Provide the [x, y] coordinate of the cell's center where the given text is located.  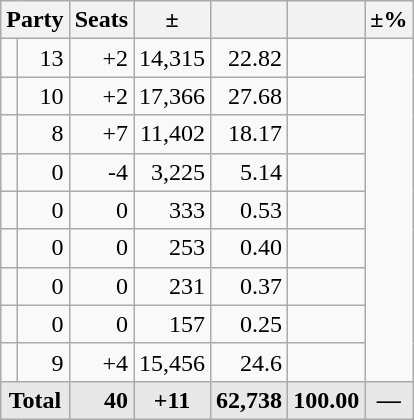
100.00 [326, 400]
253 [172, 248]
Total [35, 400]
0.25 [250, 324]
— [389, 400]
22.82 [250, 58]
+4 [101, 362]
24.6 [250, 362]
+11 [172, 400]
5.14 [250, 172]
0.37 [250, 286]
18.17 [250, 134]
40 [101, 400]
27.68 [250, 96]
14,315 [172, 58]
Party [35, 20]
Seats [101, 20]
17,366 [172, 96]
0.40 [250, 248]
3,225 [172, 172]
+7 [101, 134]
15,456 [172, 362]
231 [172, 286]
9 [43, 362]
±% [389, 20]
8 [43, 134]
10 [43, 96]
11,402 [172, 134]
157 [172, 324]
-4 [101, 172]
± [172, 20]
13 [43, 58]
333 [172, 210]
0.53 [250, 210]
62,738 [250, 400]
